Detect which cell encompasses the target text, then output its (X, Y) center coordinate. 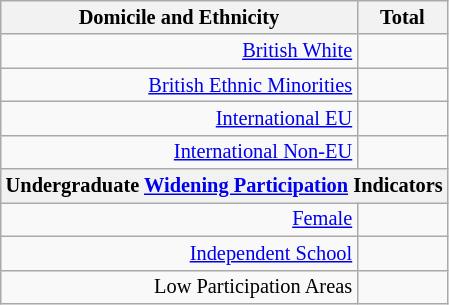
British White (179, 51)
International EU (179, 118)
Undergraduate Widening Participation Indicators (224, 186)
Total (402, 17)
Domicile and Ethnicity (179, 17)
British Ethnic Minorities (179, 85)
Low Participation Areas (179, 287)
Independent School (179, 253)
International Non-EU (179, 152)
Female (179, 219)
